Extract the (X, Y) coordinate from the center of the cell holding the provided text.  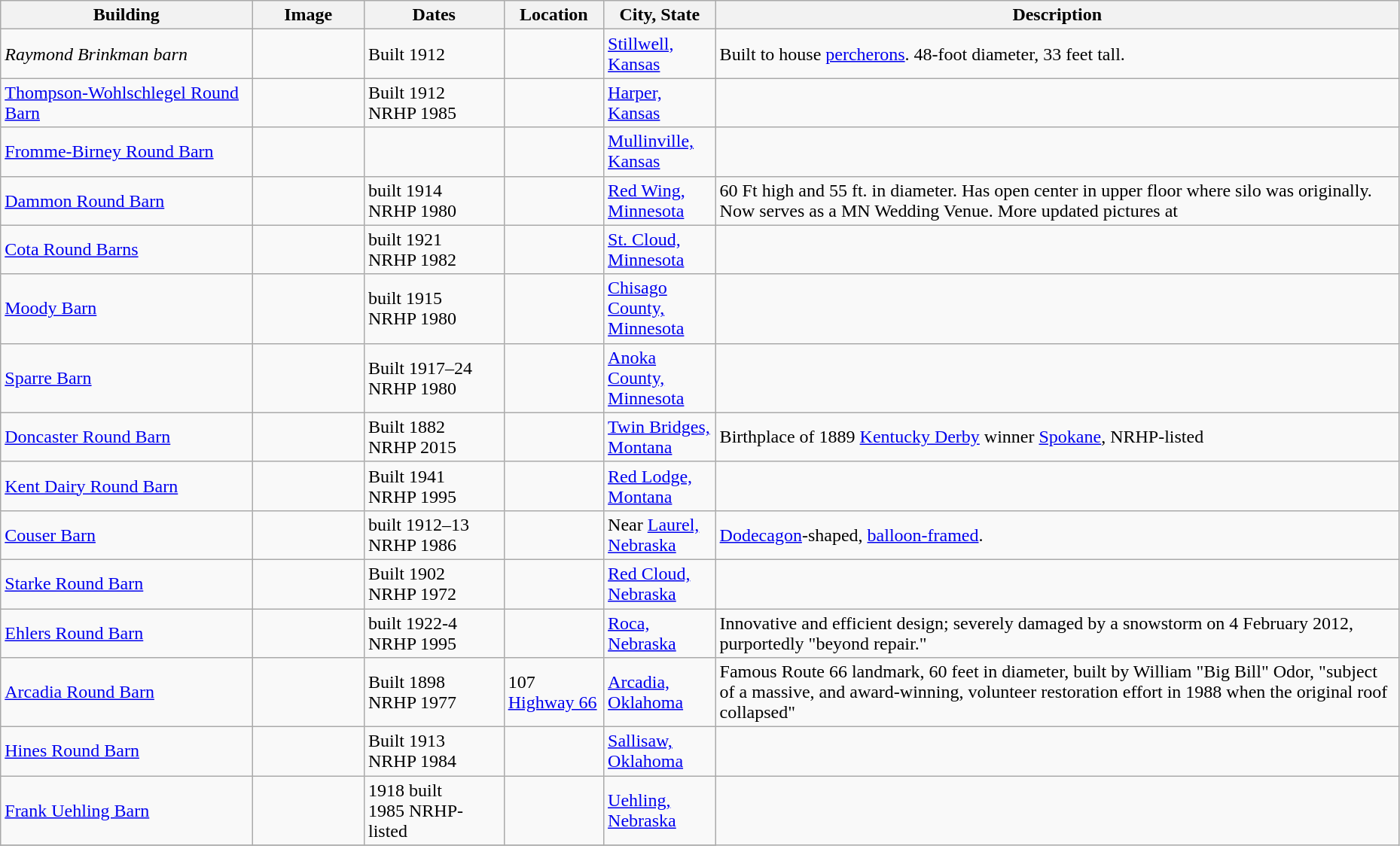
Built 1902NRHP 1972 (434, 584)
1918 built1985 NRHP-listed (434, 811)
Arcadia Round Barn (127, 692)
Anoka County, Minnesota (660, 378)
Built 1912 (434, 54)
built 1912–13NRHP 1986 (434, 534)
Sparre Barn (127, 378)
Doncaster Round Barn (127, 437)
Raymond Brinkman barn (127, 54)
Chisago County, Minnesota (660, 309)
built 1914NRHP 1980 (434, 200)
Dates (434, 15)
Red Lodge, Montana (660, 486)
Stillwell, Kansas (660, 54)
Thompson-Wohlschlegel Round Barn (127, 102)
Built 1882 NRHP 2015 (434, 437)
Uehling, Nebraska (660, 811)
Building (127, 15)
Starke Round Barn (127, 584)
Hines Round Barn (127, 751)
built 1922-4NRHP 1995 (434, 632)
Fromme-Birney Round Barn (127, 152)
Location (554, 15)
Description (1057, 15)
City, State (660, 15)
Frank Uehling Barn (127, 811)
Mullinville, Kansas (660, 152)
Image (309, 15)
Built 1917–24NRHP 1980 (434, 378)
Ehlers Round Barn (127, 632)
Dodecagon-shaped, balloon-framed. (1057, 534)
Red Wing, Minnesota (660, 200)
St. Cloud, Minnesota (660, 250)
Built 1941NRHP 1995 (434, 486)
Cota Round Barns (127, 250)
Built to house percherons. 48-foot diameter, 33 feet tall. (1057, 54)
Sallisaw, Oklahoma (660, 751)
Built 1898NRHP 1977 (434, 692)
Moody Barn (127, 309)
Red Cloud, Nebraska (660, 584)
Near Laurel, Nebraska (660, 534)
Dammon Round Barn (127, 200)
Arcadia, Oklahoma (660, 692)
Couser Barn (127, 534)
Built 1912NRHP 1985 (434, 102)
107 Highway 66 (554, 692)
Roca, Nebraska (660, 632)
Built 1913NRHP 1984 (434, 751)
Harper, Kansas (660, 102)
built 1921NRHP 1982 (434, 250)
Kent Dairy Round Barn (127, 486)
built 1915NRHP 1980 (434, 309)
Birthplace of 1889 Kentucky Derby winner Spokane, NRHP-listed (1057, 437)
Twin Bridges, Montana (660, 437)
Innovative and efficient design; severely damaged by a snowstorm on 4 February 2012, purportedly "beyond repair." (1057, 632)
